Search for the cell housing the specified text and yield its [X, Y] center coordinate. 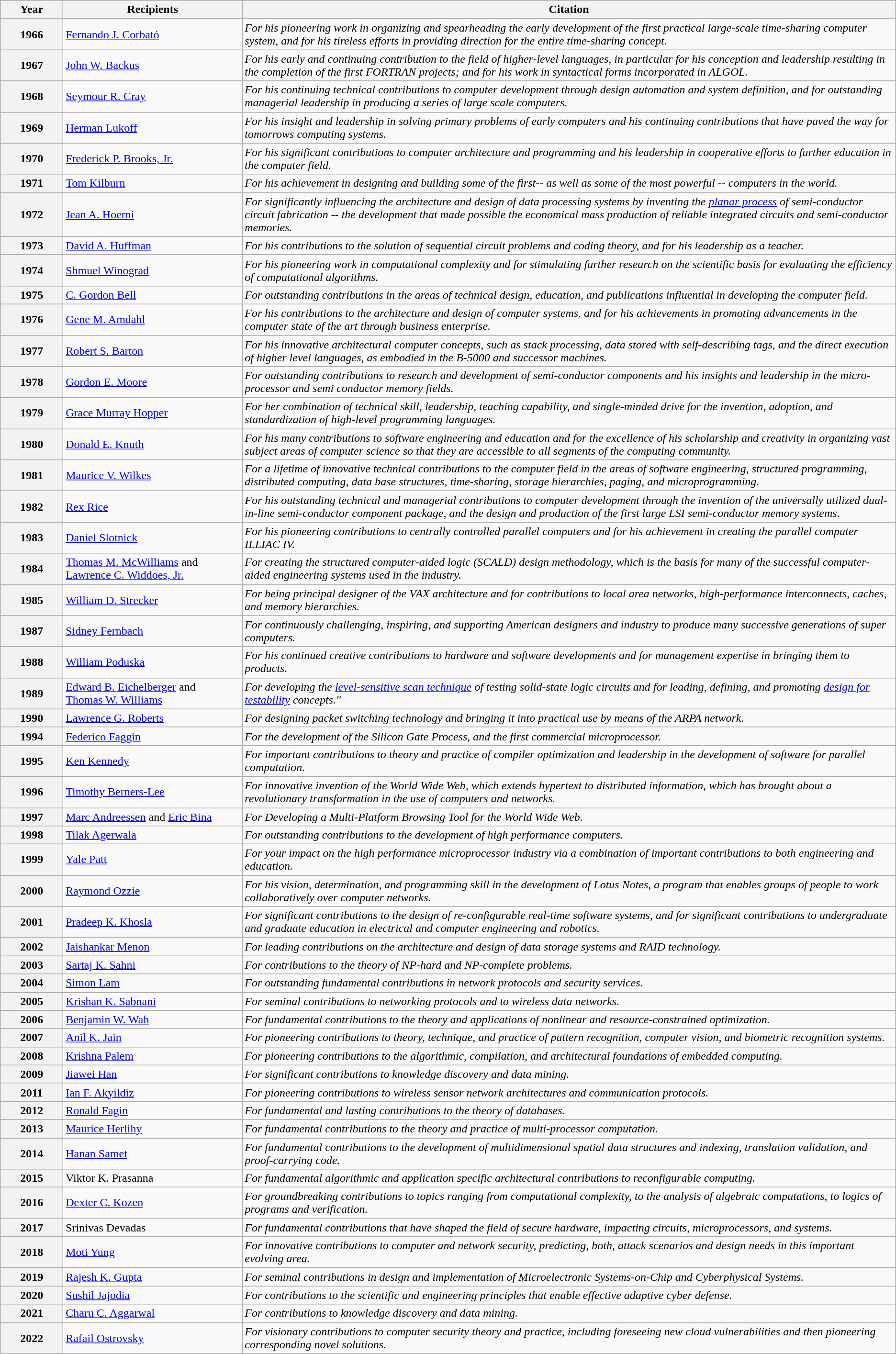
For fundamental and lasting contributions to the theory of databases. [569, 1110]
1979 [32, 414]
Jaishankar Menon [153, 947]
1966 [32, 34]
Year [32, 10]
Marc Andreessen and Eric Bina [153, 817]
William Poduska [153, 662]
Rajesh K. Gupta [153, 1277]
Hanan Samet [153, 1153]
Yale Patt [153, 860]
Ken Kennedy [153, 761]
Grace Murray Hopper [153, 414]
For Developing a Multi-Platform Browsing Tool for the World Wide Web. [569, 817]
Federico Faggin [153, 736]
For outstanding contributions to the development of high performance computers. [569, 835]
Krishna Palem [153, 1056]
2009 [32, 1074]
For his pioneering contributions to centrally controlled parallel computers and for his achievement in creating the parallel computer ILLIAC IV. [569, 538]
For contributions to the scientific and engineering principles that enable effective adaptive cyber defense. [569, 1295]
Maurice V. Wilkes [153, 476]
2018 [32, 1252]
For innovative contributions to computer and network security, predicting, both, attack scenarios and design needs in this important evolving area. [569, 1252]
1990 [32, 718]
For fundamental contributions to the theory and practice of multi-processor computation. [569, 1129]
Tilak Agerwala [153, 835]
2019 [32, 1277]
Thomas M. McWilliams and Lawrence C. Widdoes, Jr. [153, 569]
2004 [32, 983]
Timothy Berners-Lee [153, 792]
Viktor K. Prasanna [153, 1178]
1999 [32, 860]
1983 [32, 538]
Raymond Ozzie [153, 891]
1995 [32, 761]
Krishan K. Sabnani [153, 1001]
For fundamental contributions that have shaped the field of secure hardware, impacting circuits, microprocessors, and systems. [569, 1228]
Citation [569, 10]
Moti Yung [153, 1252]
1981 [32, 476]
For designing packet switching technology and bringing it into practical use by means of the ARPA network. [569, 718]
Charu C. Aggarwal [153, 1313]
Donald E. Knuth [153, 444]
Sushil Jajodia [153, 1295]
For outstanding fundamental contributions in network protocols and security services. [569, 983]
Herman Lukoff [153, 127]
Benjamin W. Wah [153, 1019]
2003 [32, 965]
For seminal contributions to networking protocols and to wireless data networks. [569, 1001]
For his contributions to the solution of sequential circuit problems and coding theory, and for his leadership as a teacher. [569, 246]
Ronald Fagin [153, 1110]
2007 [32, 1038]
Daniel Slotnick [153, 538]
For pioneering contributions to theory, technique, and practice of pattern recognition, computer vision, and biometric recognition systems. [569, 1038]
2005 [32, 1001]
For the development of the Silicon Gate Process, and the first commercial microprocessor. [569, 736]
2016 [32, 1203]
For fundamental algorithmic and application specific architectural contributions to reconfigurable computing. [569, 1178]
1988 [32, 662]
1980 [32, 444]
For contributions to knowledge discovery and data mining. [569, 1313]
1987 [32, 631]
Gordon E. Moore [153, 382]
1973 [32, 246]
For pioneering contributions to the algorithmic, compilation, and architectural foundations of embedded computing. [569, 1056]
For seminal contributions in design and implementation of Microelectronic Systems-on-Chip and Cyberphysical Systems. [569, 1277]
1985 [32, 600]
For leading contributions on the architecture and design of data storage systems and RAID technology. [569, 947]
For pioneering contributions to wireless sensor network architectures and communication protocols. [569, 1092]
2001 [32, 922]
2011 [32, 1092]
Edward B. Eichelberger and Thomas W. Williams [153, 693]
1976 [32, 320]
1970 [32, 159]
Fernando J. Corbató [153, 34]
2020 [32, 1295]
2014 [32, 1153]
Frederick P. Brooks, Jr. [153, 159]
Simon Lam [153, 983]
1994 [32, 736]
1989 [32, 693]
For important contributions to theory and practice of compiler optimization and leadership in the development of software for parallel computation. [569, 761]
Shmuel Winograd [153, 270]
1978 [32, 382]
1972 [32, 214]
Maurice Herlihy [153, 1129]
2013 [32, 1129]
1977 [32, 350]
2008 [32, 1056]
C. Gordon Bell [153, 295]
For your impact on the high performance microprocessor industry via a combination of important contributions to both engineering and education. [569, 860]
Jiawei Han [153, 1074]
1984 [32, 569]
2006 [32, 1019]
Lawrence G. Roberts [153, 718]
Recipients [153, 10]
1968 [32, 97]
Rex Rice [153, 506]
Dexter C. Kozen [153, 1203]
1974 [32, 270]
2012 [32, 1110]
1998 [32, 835]
1997 [32, 817]
For his continued creative contributions to hardware and software developments and for management expertise in bringing them to products. [569, 662]
William D. Strecker [153, 600]
Tom Kilburn [153, 183]
Sidney Fernbach [153, 631]
1996 [32, 792]
2021 [32, 1313]
2017 [32, 1228]
Srinivas Devadas [153, 1228]
1969 [32, 127]
Gene M. Amdahl [153, 320]
1971 [32, 183]
Jean A. Hoerni [153, 214]
For his achievement in designing and building some of the first-- as well as some of the most powerful -- computers in the world. [569, 183]
Pradeep K. Khosla [153, 922]
For outstanding contributions in the areas of technical design, education, and publications influential in developing the computer field. [569, 295]
Seymour R. Cray [153, 97]
For fundamental contributions to the theory and applications of nonlinear and resource-constrained optimization. [569, 1019]
David A. Huffman [153, 246]
2000 [32, 891]
Rafail Ostrovsky [153, 1338]
1967 [32, 65]
2015 [32, 1178]
1982 [32, 506]
John W. Backus [153, 65]
Robert S. Barton [153, 350]
Anil K. Jain [153, 1038]
2002 [32, 947]
For continuously challenging, inspiring, and supporting American designers and industry to produce many successive generations of super computers. [569, 631]
For significant contributions to knowledge discovery and data mining. [569, 1074]
Sartaj K. Sahni [153, 965]
Ian F. Akyildiz [153, 1092]
2022 [32, 1338]
For contributions to the theory of NP-hard and NP-complete problems. [569, 965]
1975 [32, 295]
